From the cell containing the given text, extract its center point as [x, y] coordinate. 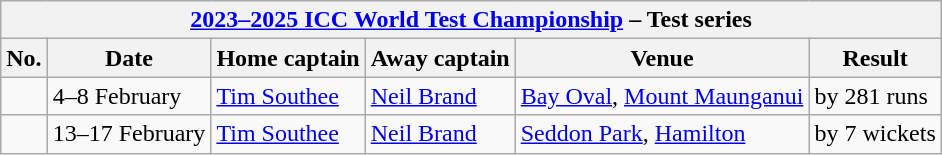
Home captain [288, 58]
by 7 wickets [875, 134]
No. [24, 58]
Seddon Park, Hamilton [662, 134]
Date [129, 58]
4–8 February [129, 96]
Away captain [440, 58]
2023–2025 ICC World Test Championship – Test series [472, 20]
by 281 runs [875, 96]
Result [875, 58]
Venue [662, 58]
13–17 February [129, 134]
Bay Oval, Mount Maunganui [662, 96]
